From the cell containing the given text, extract its center point as (X, Y) coordinate. 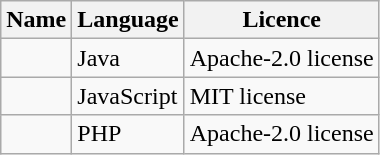
Java (128, 58)
PHP (128, 134)
MIT license (282, 96)
JavaScript (128, 96)
Name (36, 20)
Licence (282, 20)
Language (128, 20)
